Locate the cell with the specified text and output its (x, y) center coordinate. 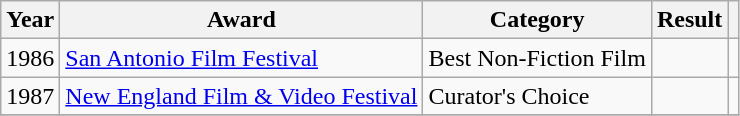
Best Non-Fiction Film (537, 58)
Result (689, 20)
Category (537, 20)
San Antonio Film Festival (242, 58)
1986 (30, 58)
1987 (30, 96)
Curator's Choice (537, 96)
Year (30, 20)
Award (242, 20)
New England Film & Video Festival (242, 96)
